Pinpoint the cell where the given text exists, returning its [X, Y] midpoint coordinate. 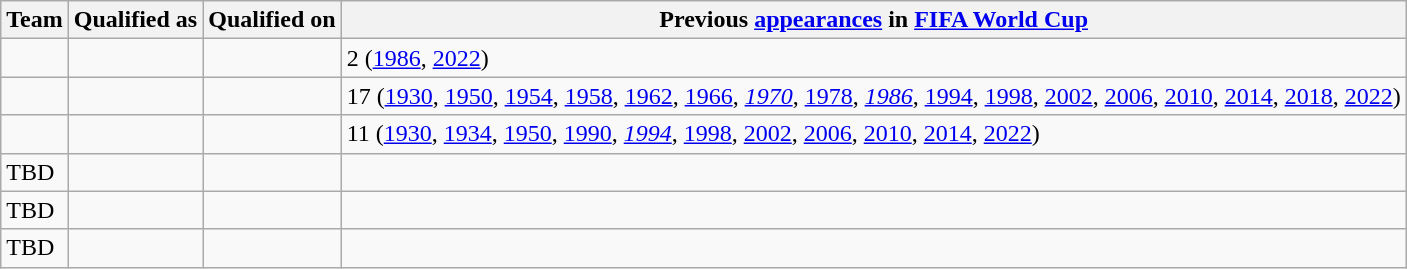
11 (1930, 1934, 1950, 1990, 1994, 1998, 2002, 2006, 2010, 2014, 2022) [874, 134]
Team [35, 20]
2 (1986, 2022) [874, 58]
17 (1930, 1950, 1954, 1958, 1962, 1966, 1970, 1978, 1986, 1994, 1998, 2002, 2006, 2010, 2014, 2018, 2022) [874, 96]
Qualified on [272, 20]
Qualified as [135, 20]
Previous appearances in FIFA World Cup [874, 20]
